Locate the cell with the specified text and output its (X, Y) center coordinate. 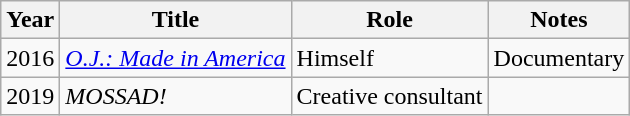
MOSSAD! (176, 96)
2016 (30, 58)
O.J.: Made in America (176, 58)
Documentary (559, 58)
Notes (559, 20)
Role (390, 20)
Creative consultant (390, 96)
2019 (30, 96)
Himself (390, 58)
Title (176, 20)
Year (30, 20)
